Detect which cell encompasses the target text, then output its [X, Y] center coordinate. 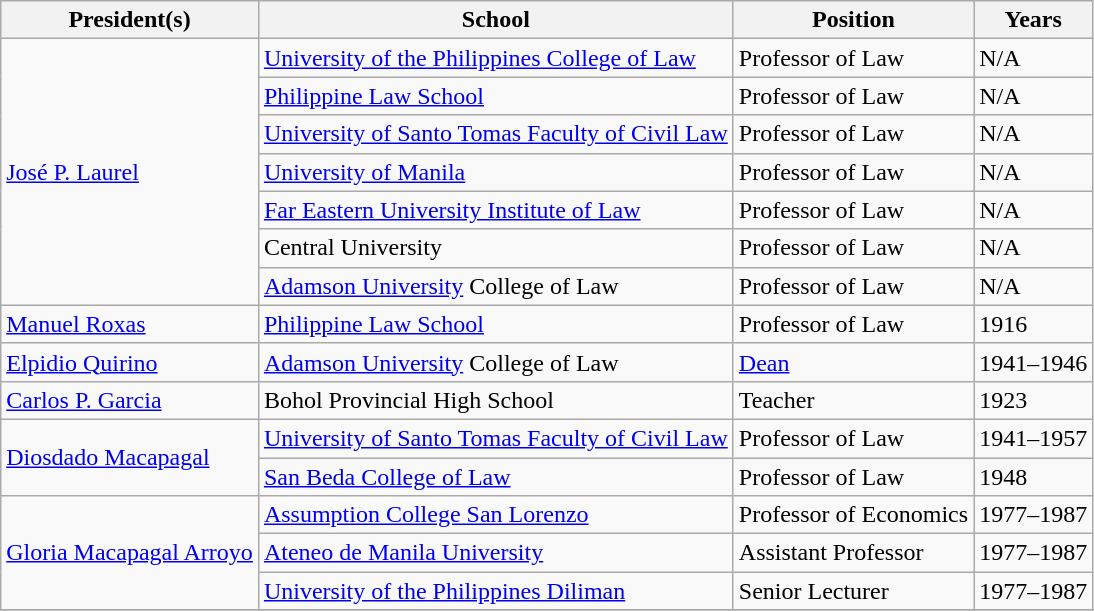
Years [1034, 20]
Central University [496, 248]
Manuel Roxas [130, 324]
Assistant Professor [853, 553]
1923 [1034, 400]
Bohol Provincial High School [496, 400]
Senior Lecturer [853, 591]
San Beda College of Law [496, 477]
1916 [1034, 324]
Position [853, 20]
Elpidio Quirino [130, 362]
Teacher [853, 400]
University of the Philippines Diliman [496, 591]
School [496, 20]
Far Eastern University Institute of Law [496, 210]
1941–1946 [1034, 362]
Diosdado Macapagal [130, 457]
University of Manila [496, 172]
Dean [853, 362]
Gloria Macapagal Arroyo [130, 553]
President(s) [130, 20]
Assumption College San Lorenzo [496, 515]
1948 [1034, 477]
1941–1957 [1034, 438]
Ateneo de Manila University [496, 553]
Professor of Economics [853, 515]
University of the Philippines College of Law [496, 58]
Carlos P. Garcia [130, 400]
José P. Laurel [130, 172]
